From the cell containing the given text, extract its center point as (x, y) coordinate. 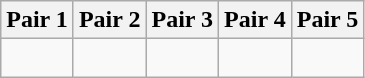
Pair 3 (182, 20)
Pair 4 (256, 20)
Pair 1 (38, 20)
Pair 5 (328, 20)
Pair 2 (110, 20)
